Determine the [x, y] coordinate at the center of the cell enclosing the given text.  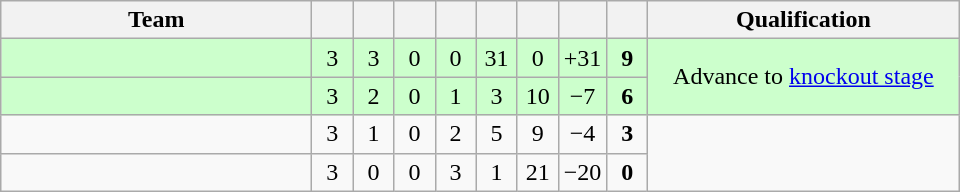
+31 [582, 58]
Qualification [804, 20]
6 [628, 96]
−4 [582, 134]
−7 [582, 96]
21 [538, 172]
Advance to knockout stage [804, 77]
−20 [582, 172]
Team [156, 20]
5 [496, 134]
10 [538, 96]
31 [496, 58]
